Extract the [X, Y] coordinate from the center of the cell holding the provided text.  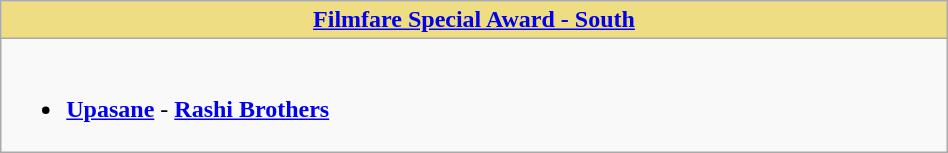
Upasane - Rashi Brothers [474, 96]
Filmfare Special Award - South [474, 20]
